Locate the cell with the specified text and output its [X, Y] center coordinate. 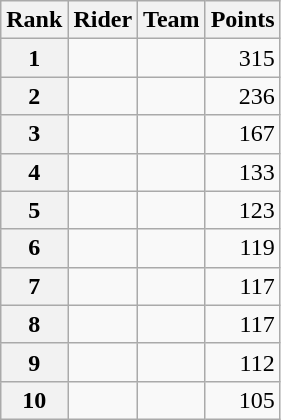
7 [34, 286]
9 [34, 362]
4 [34, 172]
167 [242, 134]
236 [242, 96]
119 [242, 248]
Team [172, 20]
1 [34, 58]
112 [242, 362]
6 [34, 248]
10 [34, 400]
3 [34, 134]
Points [242, 20]
8 [34, 324]
Rank [34, 20]
105 [242, 400]
315 [242, 58]
123 [242, 210]
Rider [103, 20]
5 [34, 210]
133 [242, 172]
2 [34, 96]
